Return the [X, Y] coordinate for the center point of the cell that contains the specified text.  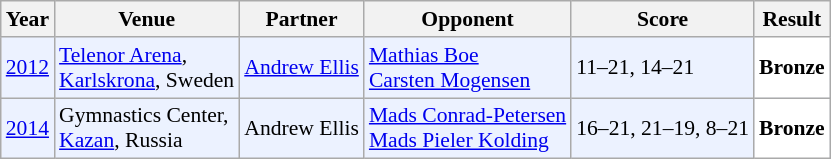
Partner [302, 19]
Mads Conrad-Petersen Mads Pieler Kolding [468, 128]
Gymnastics Center,Kazan, Russia [146, 128]
Opponent [468, 19]
Telenor Arena,Karlskrona, Sweden [146, 68]
2012 [28, 68]
Year [28, 19]
11–21, 14–21 [662, 68]
Mathias Boe Carsten Mogensen [468, 68]
Venue [146, 19]
Result [792, 19]
16–21, 21–19, 8–21 [662, 128]
Score [662, 19]
2014 [28, 128]
